Detect which cell encompasses the target text, then output its [X, Y] center coordinate. 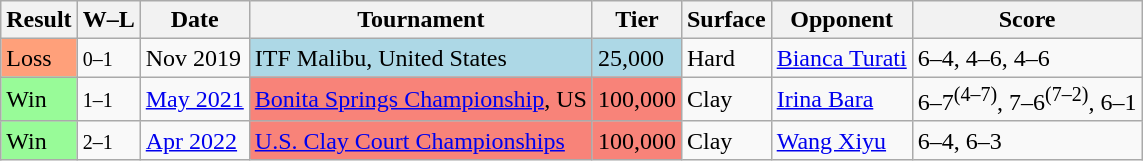
Tournament [420, 20]
Hard [726, 58]
Tier [636, 20]
6–4, 4–6, 4–6 [1027, 58]
Apr 2022 [194, 140]
2–1 [108, 140]
6–4, 6–3 [1027, 140]
U.S. Clay Court Championships [420, 140]
W–L [108, 20]
Nov 2019 [194, 58]
Score [1027, 20]
Date [194, 20]
Bonita Springs Championship, US [420, 100]
May 2021 [194, 100]
25,000 [636, 58]
0–1 [108, 58]
6–7(4–7), 7–6(7–2), 6–1 [1027, 100]
Bianca Turati [842, 58]
Result [39, 20]
ITF Malibu, United States [420, 58]
Wang Xiyu [842, 140]
1–1 [108, 100]
Irina Bara [842, 100]
Loss [39, 58]
Opponent [842, 20]
Surface [726, 20]
